Scan for the cell matching the given text and deliver its (X, Y) coordinate at center. 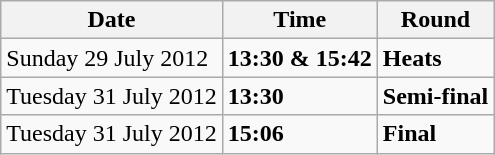
Heats (435, 58)
Final (435, 134)
Date (112, 20)
13:30 (300, 96)
Time (300, 20)
13:30 & 15:42 (300, 58)
Sunday 29 July 2012 (112, 58)
15:06 (300, 134)
Round (435, 20)
Semi-final (435, 96)
